From the cell containing the given text, extract its center point as (x, y) coordinate. 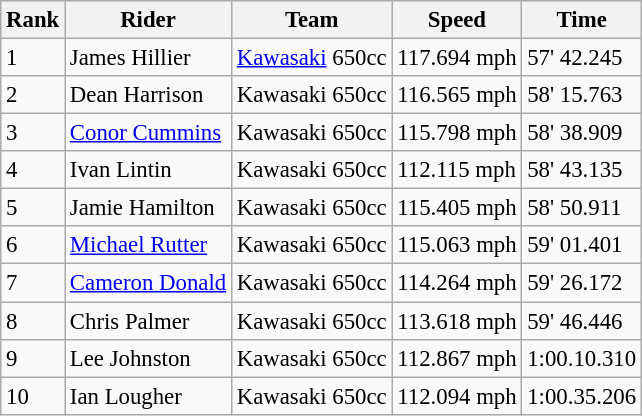
Speed (457, 20)
58' 50.911 (582, 208)
58' 38.909 (582, 133)
112.115 mph (457, 170)
Rider (148, 20)
8 (33, 321)
2 (33, 95)
114.264 mph (457, 283)
116.565 mph (457, 95)
3 (33, 133)
1:00.10.310 (582, 358)
112.094 mph (457, 396)
Rank (33, 20)
59' 01.401 (582, 245)
Conor Cummins (148, 133)
9 (33, 358)
4 (33, 170)
Cameron Donald (148, 283)
10 (33, 396)
Chris Palmer (148, 321)
1:00.35.206 (582, 396)
Lee Johnston (148, 358)
Team (312, 20)
Jamie Hamilton (148, 208)
59' 46.446 (582, 321)
115.063 mph (457, 245)
5 (33, 208)
115.405 mph (457, 208)
59' 26.172 (582, 283)
Time (582, 20)
117.694 mph (457, 58)
112.867 mph (457, 358)
57' 42.245 (582, 58)
113.618 mph (457, 321)
7 (33, 283)
Ivan Lintin (148, 170)
58' 15.763 (582, 95)
58' 43.135 (582, 170)
Dean Harrison (148, 95)
Ian Lougher (148, 396)
Michael Rutter (148, 245)
115.798 mph (457, 133)
6 (33, 245)
James Hillier (148, 58)
1 (33, 58)
